Locate the cell with the specified text and output its [x, y] center coordinate. 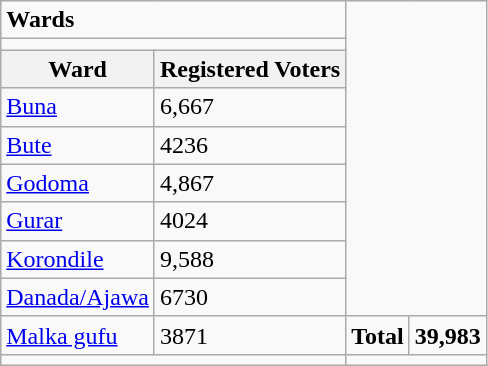
4,867 [250, 183]
Korondile [78, 259]
4024 [250, 221]
Ward [78, 69]
Wards [174, 20]
4236 [250, 145]
Gurar [78, 221]
6730 [250, 297]
Godoma [78, 183]
Buna [78, 107]
Bute [78, 145]
9,588 [250, 259]
Malka gufu [78, 335]
Danada/Ajawa [78, 297]
Total [378, 335]
3871 [250, 335]
39,983 [448, 335]
6,667 [250, 107]
Registered Voters [250, 69]
